Identify which cell holds the provided text, then report its [x, y] central coordinate. 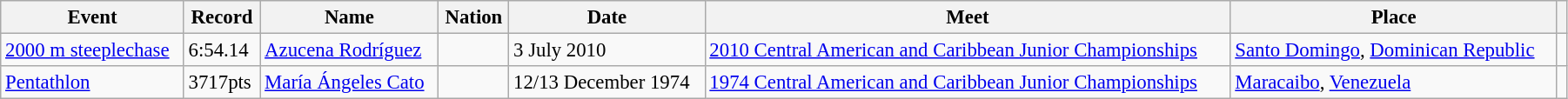
3 July 2010 [607, 50]
Santo Domingo, Dominican Republic [1394, 50]
3717pts [221, 82]
Event [92, 17]
1974 Central American and Caribbean Junior Championships [968, 82]
María Ángeles Cato [350, 82]
2010 Central American and Caribbean Junior Championships [968, 50]
Maracaibo, Venezuela [1394, 82]
Azucena Rodríguez [350, 50]
12/13 December 1974 [607, 82]
Nation [473, 17]
6:54.14 [221, 50]
Date [607, 17]
Record [221, 17]
Place [1394, 17]
Pentathlon [92, 82]
2000 m steeplechase [92, 50]
Name [350, 17]
Meet [968, 17]
